Search for the cell housing the specified text and yield its (X, Y) center coordinate. 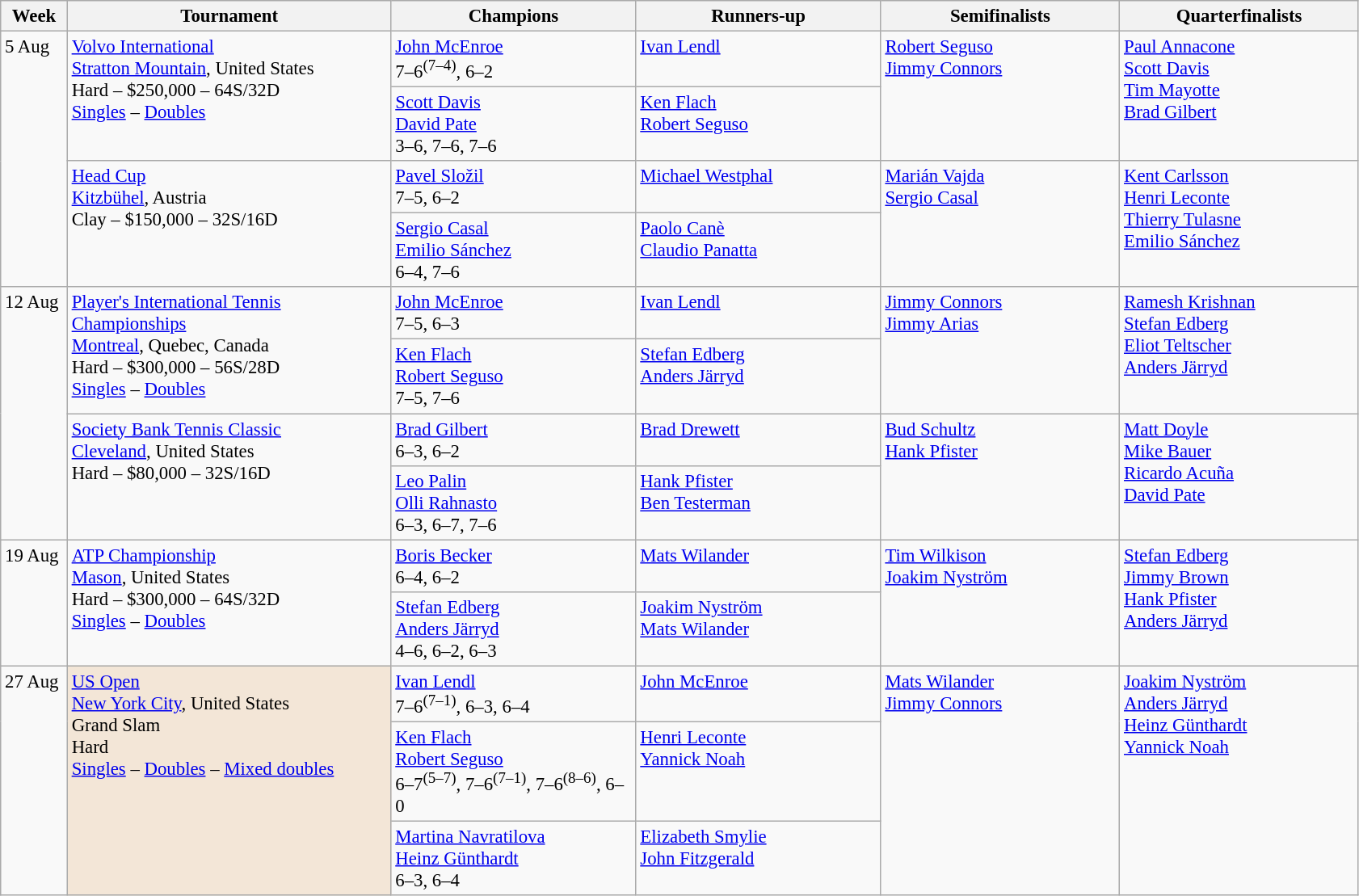
Semifinalists (1000, 16)
Henri Leconte Yannick Noah (758, 771)
Stefan Edberg Jimmy Brown Hank Pfister Anders Järryd (1239, 603)
Tournament (229, 16)
Joakim Nyström Mats Wilander (758, 629)
Ken Flach Robert Seguso (758, 124)
Society Bank Tennis Classic Cleveland, United StatesHard – $80,000 – 32S/16D (229, 477)
Head Cup Kitzbühel, AustriaClay – $150,000 – 32S/16D (229, 224)
Kent Carlsson Henri Leconte Thierry Tulasne Emilio Sánchez (1239, 224)
27 Aug (34, 780)
Sergio Casal Emilio Sánchez6–4, 7–6 (514, 250)
Brad Drewett (758, 440)
Runners-up (758, 16)
Quarterfinalists (1239, 16)
Jimmy Connors Jimmy Arias (1000, 351)
Scott Davis David Pate3–6, 7–6, 7–6 (514, 124)
19 Aug (34, 603)
Mats Wilander (758, 566)
Martina Navratilova Heinz Günthardt6–3, 6–4 (514, 858)
Volvo International Stratton Mountain, United StatesHard – $250,000 – 64S/32DSingles – Doubles (229, 97)
John McEnroe7–5, 6–3 (514, 313)
Ivan Lendl7–6(7–1), 6–3, 6–4 (514, 693)
12 Aug (34, 414)
Ramesh Krishnan Stefan Edberg Eliot Teltscher Anders Järryd (1239, 351)
John McEnroe7–6(7–4), 6–2 (514, 60)
Brad Gilbert 6–3, 6–2 (514, 440)
5 Aug (34, 160)
Champions (514, 16)
Ken Flach Robert Seguso7–5, 7–6 (514, 376)
ATP Championship Mason, United StatesHard – $300,000 – 64S/32D Singles – Doubles (229, 603)
Boris Becker6–4, 6–2 (514, 566)
Paolo Canè Claudio Panatta (758, 250)
Player's International Tennis Championships Montreal, Quebec, CanadaHard – $300,000 – 56S/28D Singles – Doubles (229, 351)
US Open New York City, United StatesGrand SlamHardSingles – Doubles – Mixed doubles (229, 780)
Mats Wilander Jimmy Connors (1000, 780)
Paul Annacone Scott Davis Tim Mayotte Brad Gilbert (1239, 97)
Matt Doyle Mike Bauer Ricardo Acuña David Pate (1239, 477)
Bud Schultz Hank Pfister (1000, 477)
Marián Vajda Sergio Casal (1000, 224)
Week (34, 16)
Tim Wilkison Joakim Nyström (1000, 603)
John McEnroe (758, 693)
Hank Pfister Ben Testerman (758, 503)
Stefan Edberg Anders Järryd (758, 376)
Ken Flach Robert Seguso6–7(5–7), 7–6(7–1), 7–6(8–6), 6–0 (514, 771)
Pavel Složil7–5, 6–2 (514, 187)
Robert Seguso Jimmy Connors (1000, 97)
Leo Palin Olli Rahnasto 6–3, 6–7, 7–6 (514, 503)
Stefan Edberg Anders Järryd 4–6, 6–2, 6–3 (514, 629)
Joakim Nyström Anders Järryd Heinz Günthardt Yannick Noah (1239, 780)
Michael Westphal (758, 187)
Elizabeth Smylie John Fitzgerald (758, 858)
